Return (X, Y) of the center of cell containing provided text 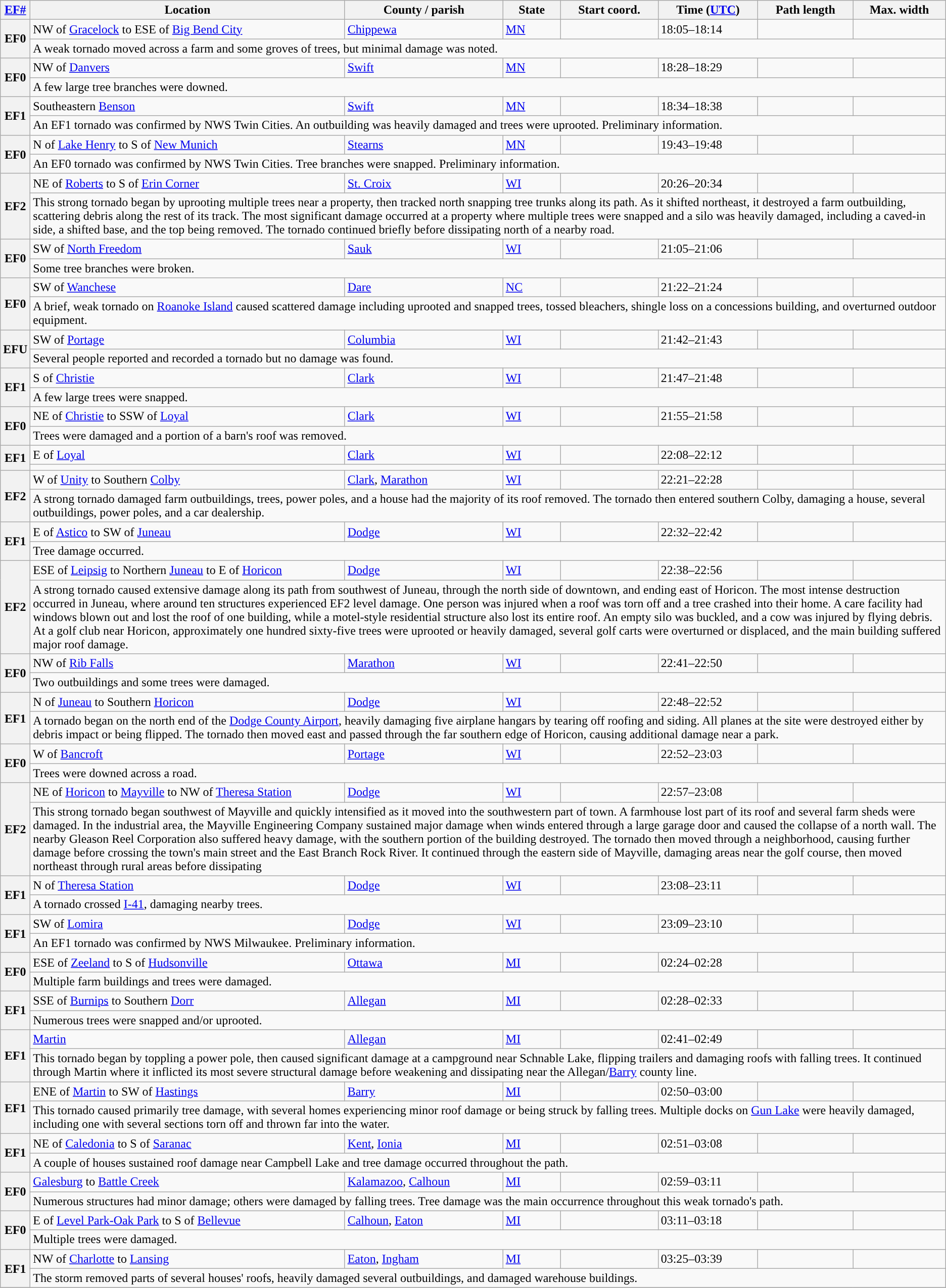
Southeastern Benson (187, 106)
A tornado crossed I-41, damaging nearby trees. (488, 904)
St. Croix (423, 183)
Numerous trees were snapped and/or uprooted. (488, 1020)
22:52–23:03 (708, 754)
NE of Christie to SSW of Loyal (187, 416)
Columbia (423, 340)
23:09–23:10 (708, 924)
Chippewa (423, 29)
NE of Caledonia to S of Saranac (187, 1143)
18:05–18:14 (708, 29)
Marathon (423, 663)
Portage (423, 754)
N of Lake Henry to S of New Munich (187, 145)
03:25–03:39 (708, 1259)
Stearns (423, 145)
23:08–23:11 (708, 885)
SW of North Freedom (187, 249)
NW of Charlotte to Lansing (187, 1259)
21:42–21:43 (708, 340)
A couple of houses sustained roof damage near Campbell Lake and tree damage occurred throughout the path. (488, 1163)
Kalamazoo, Calhoun (423, 1182)
S of Christie (187, 378)
02:28–02:33 (708, 1000)
An EF0 tornado was confirmed by NWS Twin Cities. Tree branches were snapped. Preliminary information. (488, 164)
NW of Danvers (187, 68)
Tree damage occurred. (488, 551)
Multiple trees were damaged. (488, 1239)
Kent, Ionia (423, 1143)
An EF1 tornado was confirmed by NWS Twin Cities. An outbuilding was heavily damaged and trees were uprooted. Preliminary information. (488, 125)
N of Juneau to Southern Horicon (187, 702)
W of Unity to Southern Colby (187, 480)
NW of Rib Falls (187, 663)
NE of Horicon to Mayville to NW of Theresa Station (187, 792)
22:08–22:12 (708, 455)
22:38–22:56 (708, 570)
E of Level Park-Oak Park to S of Bellevue (187, 1220)
Martin (187, 1039)
W of Bancroft (187, 754)
Some tree branches were broken. (488, 268)
Calhoun, Eaton (423, 1220)
ENE of Martin to SW of Hastings (187, 1091)
EFU (15, 349)
21:55–21:58 (708, 416)
21:22–21:24 (708, 288)
SW of Lomira (187, 924)
N of Theresa Station (187, 885)
EF# (15, 10)
ESE of Zeeland to S of Hudsonville (187, 962)
02:24–02:28 (708, 962)
Two outbuildings and some trees were damaged. (488, 683)
A few large trees were snapped. (488, 397)
County / parish (423, 10)
Trees were damaged and a portion of a barn's roof was removed. (488, 436)
SW of Portage (187, 340)
A few large tree branches were downed. (488, 87)
02:59–03:11 (708, 1182)
Galesburg to Battle Creek (187, 1182)
22:21–22:28 (708, 480)
ESE of Leipsig to Northern Juneau to E of Horicon (187, 570)
Start coord. (609, 10)
Location (187, 10)
Dare (423, 288)
Ottawa (423, 962)
Several people reported and recorded a tornado but no damage was found. (488, 359)
NC (532, 288)
21:05–21:06 (708, 249)
A weak tornado moved across a farm and some groves of trees, but minimal damage was noted. (488, 49)
SSE of Burnips to Southern Dorr (187, 1000)
02:41–02:49 (708, 1039)
02:50–03:00 (708, 1091)
20:26–20:34 (708, 183)
18:28–18:29 (708, 68)
State (532, 10)
03:11–03:18 (708, 1220)
Numerous structures had minor damage; others were damaged by falling trees. Tree damage was the main occurrence throughout this weak tornado's path. (488, 1201)
E of Loyal (187, 455)
NW of Gracelock to ESE of Big Bend City (187, 29)
NE of Roberts to S of Erin Corner (187, 183)
An EF1 tornado was confirmed by NWS Milwaukee. Preliminary information. (488, 943)
Max. width (900, 10)
22:48–22:52 (708, 702)
Sauk (423, 249)
Barry (423, 1091)
The storm removed parts of several houses' roofs, heavily damaged several outbuildings, and damaged warehouse buildings. (488, 1278)
E of Astico to SW of Juneau (187, 532)
Eaton, Ingham (423, 1259)
Time (UTC) (708, 10)
22:57–23:08 (708, 792)
Path length (806, 10)
21:47–21:48 (708, 378)
Multiple farm buildings and trees were damaged. (488, 981)
Trees were downed across a road. (488, 773)
SW of Wanchese (187, 288)
18:34–18:38 (708, 106)
02:51–03:08 (708, 1143)
22:41–22:50 (708, 663)
22:32–22:42 (708, 532)
19:43–19:48 (708, 145)
Clark, Marathon (423, 480)
